Determine the (x, y) coordinate at the center of the cell enclosing the given text.  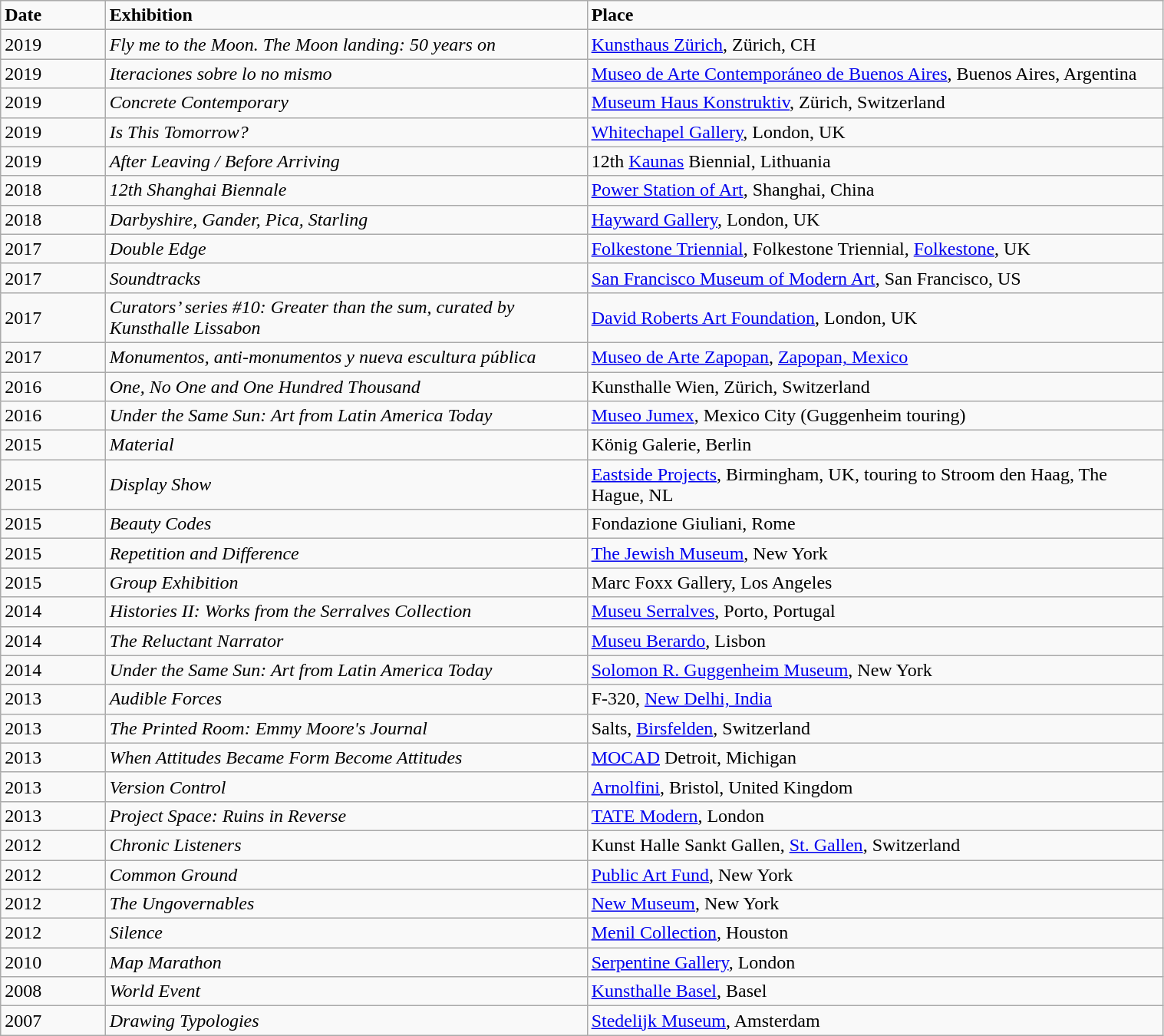
Place (875, 15)
Iteraciones sobre lo no mismo (346, 74)
Museo de Arte Zapopan, Zapopan, Mexico (875, 357)
Silence (346, 933)
The Jewish Museum, New York (875, 553)
Fly me to the Moon. The Moon landing: 50 years on (346, 45)
Museo de Arte Contemporáneo de Buenos Aires, Buenos Aires, Argentina (875, 74)
One, No One and One Hundred Thousand (346, 386)
2007 (53, 1021)
Audible Forces (346, 699)
Version Control (346, 787)
MOCAD Detroit, Michigan (875, 757)
Common Ground (346, 874)
TATE Modern, London (875, 816)
Kunsthaus Zürich, Zürich, CH (875, 45)
Power Station of Art, Shanghai, China (875, 190)
David Roberts Art Foundation, London, UK (875, 318)
Double Edge (346, 249)
Eastside Projects, Birmingham, UK, touring to Stroom den Haag, The Hague, NL (875, 485)
Menil Collection, Houston (875, 933)
Folkestone Triennial, Folkestone Triennial, Folkestone, UK (875, 249)
2010 (53, 962)
Date (53, 15)
Salts, Birsfelden, Switzerland (875, 728)
Map Marathon (346, 962)
Fondazione Giuliani, Rome (875, 524)
Project Space: Ruins in Reverse (346, 816)
Museu Berardo, Lisbon (875, 641)
Monumentos, anti-monumentos y nueva escultura pública (346, 357)
San Francisco Museum of Modern Art, San Francisco, US (875, 278)
When Attitudes Became Form Become Attitudes (346, 757)
World Event (346, 991)
F-320, New Delhi, India (875, 699)
Public Art Fund, New York (875, 874)
Soundtracks (346, 278)
12th Kaunas Biennial, Lithuania (875, 161)
Arnolfini, Bristol, United Kingdom (875, 787)
Museu Serralves, Porto, Portugal (875, 612)
The Reluctant Narrator (346, 641)
Stedelijk Museum, Amsterdam (875, 1021)
Repetition and Difference (346, 553)
Solomon R. Guggenheim Museum, New York (875, 670)
Kunsthalle Wien, Zürich, Switzerland (875, 386)
König Galerie, Berlin (875, 445)
Kunst Halle Sankt Gallen, St. Gallen, Switzerland (875, 845)
Display Show (346, 485)
Exhibition (346, 15)
Serpentine Gallery, London (875, 962)
Drawing Typologies (346, 1021)
Group Exhibition (346, 582)
Is This Tomorrow? (346, 132)
Museo Jumex, Mexico City (Guggenheim touring) (875, 416)
Darbyshire, Gander, Pica, Starling (346, 219)
2008 (53, 991)
Museum Haus Konstruktiv, Zürich, Switzerland (875, 103)
Concrete Contemporary (346, 103)
After Leaving / Before Arriving (346, 161)
Histories II: Works from the Serralves Collection (346, 612)
New Museum, New York (875, 904)
Material (346, 445)
Beauty Codes (346, 524)
Chronic Listeners (346, 845)
Curators’ series #10: Greater than the sum, curated by Kunsthalle Lissabon (346, 318)
The Printed Room: Emmy Moore's Journal (346, 728)
Hayward Gallery, London, UK (875, 219)
Kunsthalle Basel, Basel (875, 991)
Marc Foxx Gallery, Los Angeles (875, 582)
The Ungovernables (346, 904)
12th Shanghai Biennale (346, 190)
Whitechapel Gallery, London, UK (875, 132)
